From the cell containing the given text, extract its center point as (X, Y) coordinate. 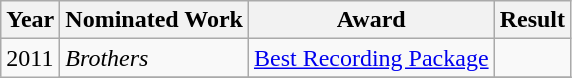
2011 (30, 58)
Brothers (154, 58)
Result (532, 20)
Award (371, 20)
Best Recording Package (371, 58)
Year (30, 20)
Nominated Work (154, 20)
